Extract the (X, Y) coordinate from the center of the cell holding the provided text.  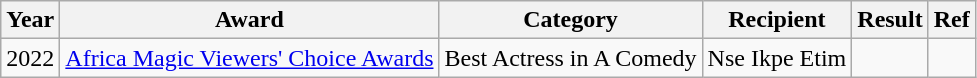
Africa Magic Viewers' Choice Awards (250, 58)
Best Actress in A Comedy (570, 58)
Year (30, 20)
Ref (952, 20)
2022 (30, 58)
Result (890, 20)
Nse Ikpe Etim (777, 58)
Recipient (777, 20)
Category (570, 20)
Award (250, 20)
